Capture the cell that displays the provided text and extract its (X, Y) central coordinate. 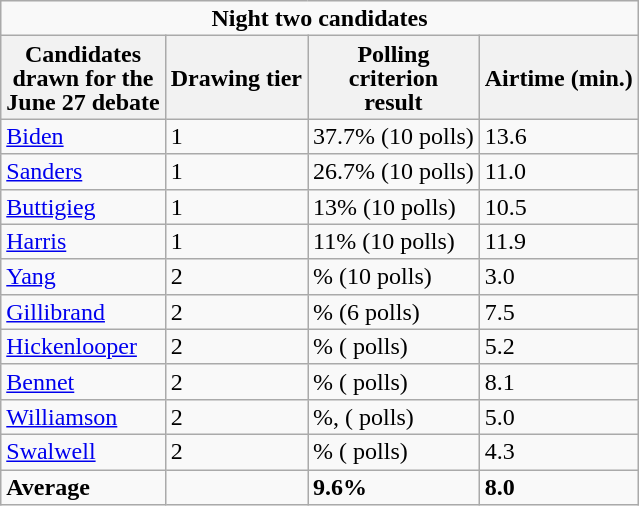
11% (10 polls) (394, 242)
3.0 (558, 276)
Biden (83, 136)
Drawing tier (236, 78)
% (10 polls) (394, 276)
Airtime (min.) (558, 78)
13% (10 polls) (394, 206)
8.0 (558, 488)
Candidates drawn for the June 27 debate (83, 78)
Bennet (83, 382)
9.6% (394, 488)
26.7% (10 polls) (394, 172)
5.2 (558, 346)
Sanders (83, 172)
Hickenlooper (83, 346)
%, ( polls) (394, 416)
Williamson (83, 416)
% (6 polls) (394, 312)
11.9 (558, 242)
Polling criterion result (394, 78)
10.5 (558, 206)
4.3 (558, 452)
11.0 (558, 172)
Gillibrand (83, 312)
Night two candidates (320, 18)
5.0 (558, 416)
13.6 (558, 136)
Harris (83, 242)
Average (83, 488)
7.5 (558, 312)
Buttigieg (83, 206)
Yang (83, 276)
8.1 (558, 382)
37.7% (10 polls) (394, 136)
Swalwell (83, 452)
